Provide the (x, y) coordinate of the cell's center where the given text is located.  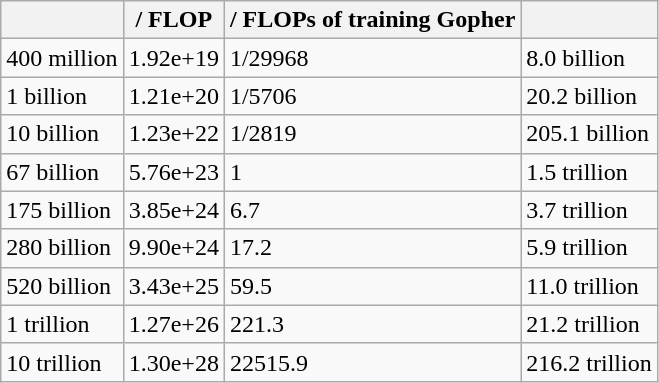
17.2 (372, 248)
1.23e+22 (174, 134)
1.30e+28 (174, 362)
22515.9 (372, 362)
/ FLOP (174, 20)
1 billion (62, 96)
8.0 billion (589, 58)
221.3 (372, 324)
5.76e+23 (174, 172)
1/5706 (372, 96)
3.7 trillion (589, 210)
5.9 trillion (589, 248)
1.21e+20 (174, 96)
20.2 billion (589, 96)
3.43e+25 (174, 286)
216.2 trillion (589, 362)
1.92e+19 (174, 58)
280 billion (62, 248)
1 trillion (62, 324)
11.0 trillion (589, 286)
205.1 billion (589, 134)
21.2 trillion (589, 324)
6.7 (372, 210)
1.27e+26 (174, 324)
3.85e+24 (174, 210)
/ FLOPs of training Gopher (372, 20)
400 million (62, 58)
67 billion (62, 172)
10 trillion (62, 362)
1.5 trillion (589, 172)
1/29968 (372, 58)
520 billion (62, 286)
10 billion (62, 134)
59.5 (372, 286)
175 billion (62, 210)
9.90e+24 (174, 248)
1/2819 (372, 134)
1 (372, 172)
